Detect which cell encompasses the target text, then output its [x, y] center coordinate. 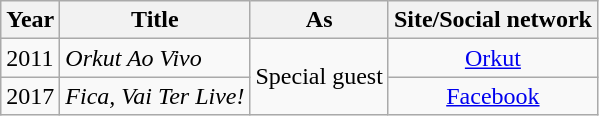
2011 [30, 58]
Site/Social network [492, 20]
Special guest [319, 77]
Title [155, 20]
Facebook [492, 96]
Orkut [492, 58]
2017 [30, 96]
Orkut Ao Vivo [155, 58]
As [319, 20]
Fica, Vai Ter Live! [155, 96]
Year [30, 20]
